Search for the cell housing the specified text and yield its [X, Y] center coordinate. 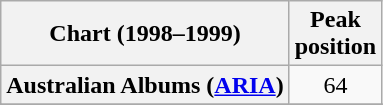
Australian Albums (ARIA) [145, 85]
Peakposition [335, 34]
64 [335, 85]
Chart (1998–1999) [145, 34]
